Extract the [x, y] coordinate from the center of the cell holding the provided text.  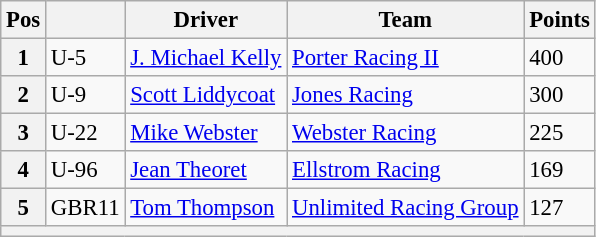
2 [24, 95]
169 [560, 170]
Points [560, 20]
U-5 [86, 58]
U-22 [86, 133]
1 [24, 58]
Jean Theoret [206, 170]
GBR11 [86, 208]
Tom Thompson [206, 208]
5 [24, 208]
Webster Racing [406, 133]
225 [560, 133]
Team [406, 20]
Unlimited Racing Group [406, 208]
127 [560, 208]
Porter Racing II [406, 58]
Driver [206, 20]
Ellstrom Racing [406, 170]
3 [24, 133]
U-96 [86, 170]
Pos [24, 20]
4 [24, 170]
U-9 [86, 95]
Mike Webster [206, 133]
400 [560, 58]
Jones Racing [406, 95]
J. Michael Kelly [206, 58]
Scott Liddycoat [206, 95]
300 [560, 95]
